Provide the (X, Y) coordinate of the cell's center where the given text is located.  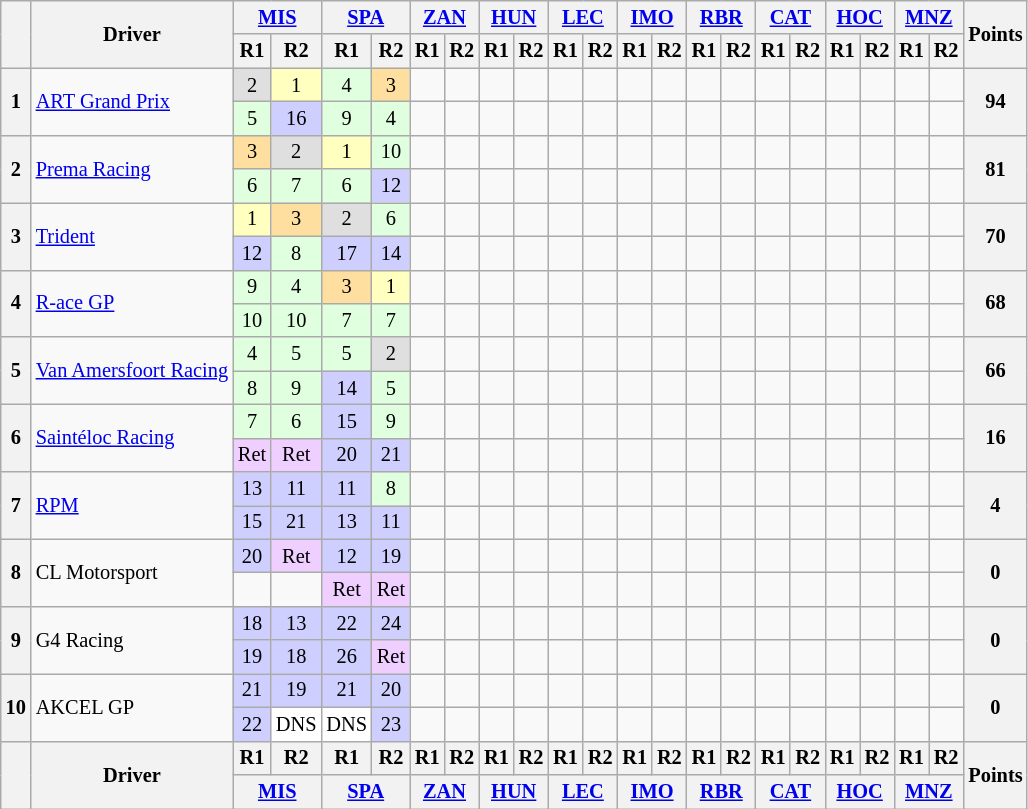
CL Motorsport (132, 572)
Saintéloc Racing (132, 438)
Van Amersfoort Racing (132, 370)
Trident (132, 236)
ART Grand Prix (132, 102)
R-ace GP (132, 304)
24 (391, 623)
23 (391, 724)
RPM (132, 506)
81 (995, 168)
70 (995, 236)
26 (346, 657)
17 (346, 253)
Prema Racing (132, 168)
94 (995, 102)
68 (995, 304)
AKCEL GP (132, 706)
G4 Racing (132, 640)
66 (995, 370)
